Find where the given text appears and provide that cell's center as [X, Y] coordinate. 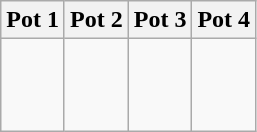
Pot 1 [33, 20]
Pot 4 [224, 20]
Pot 2 [96, 20]
Pot 3 [160, 20]
